Pinpoint the cell where the given text exists, returning its [x, y] midpoint coordinate. 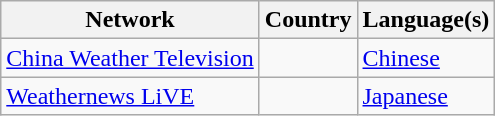
Language(s) [426, 20]
Country [308, 20]
Network [130, 20]
Japanese [426, 96]
Weathernews LiVE [130, 96]
China Weather Television [130, 58]
Chinese [426, 58]
